Extract the [X, Y] coordinate from the center of the cell holding the provided text.  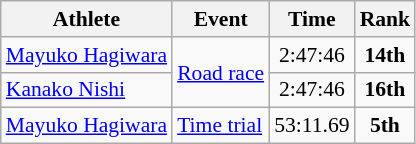
53:11.69 [312, 126]
16th [386, 90]
Time trial [220, 126]
Athlete [86, 19]
14th [386, 55]
Road race [220, 72]
Time [312, 19]
Kanako Nishi [86, 90]
Event [220, 19]
Rank [386, 19]
5th [386, 126]
